Extract the (X, Y) coordinate from the center of the cell holding the provided text.  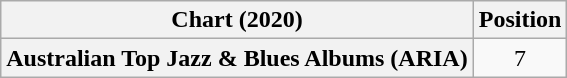
7 (520, 58)
Position (520, 20)
Chart (2020) (237, 20)
Australian Top Jazz & Blues Albums (ARIA) (237, 58)
